Search for the cell housing the specified text and yield its (X, Y) center coordinate. 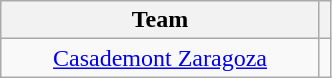
Casademont Zaragoza (160, 58)
Team (160, 20)
